Pinpoint the cell where the given text exists, returning its (X, Y) midpoint coordinate. 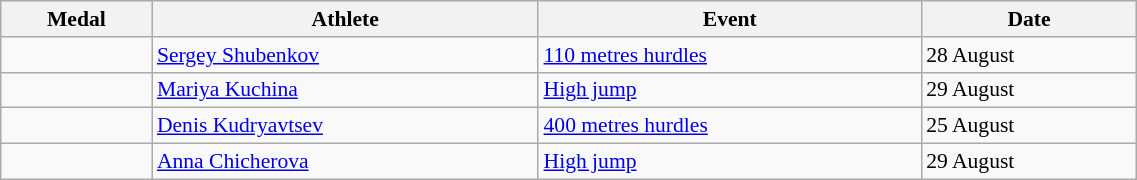
25 August (1029, 126)
Mariya Kuchina (346, 90)
400 metres hurdles (730, 126)
28 August (1029, 55)
Date (1029, 19)
Denis Kudryavtsev (346, 126)
Event (730, 19)
Medal (76, 19)
Sergey Shubenkov (346, 55)
Anna Chicherova (346, 162)
Athlete (346, 19)
110 metres hurdles (730, 55)
